Detect which cell encompasses the target text, then output its (x, y) center coordinate. 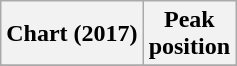
Peakposition (189, 34)
Chart (2017) (72, 34)
